Pinpoint the cell where the given text exists, returning its [X, Y] midpoint coordinate. 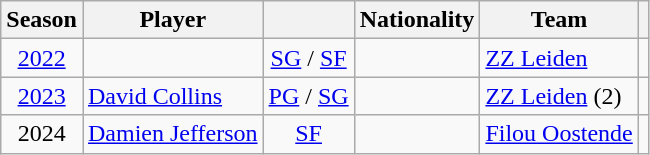
Nationality [417, 20]
ZZ Leiden (2) [559, 96]
ZZ Leiden [559, 58]
David Collins [172, 96]
Damien Jefferson [172, 134]
2023 [42, 96]
Filou Oostende [559, 134]
Team [559, 20]
SF [308, 134]
2024 [42, 134]
Season [42, 20]
Player [172, 20]
SG / SF [308, 58]
PG / SG [308, 96]
2022 [42, 58]
